Capture the cell that displays the provided text and extract its (X, Y) central coordinate. 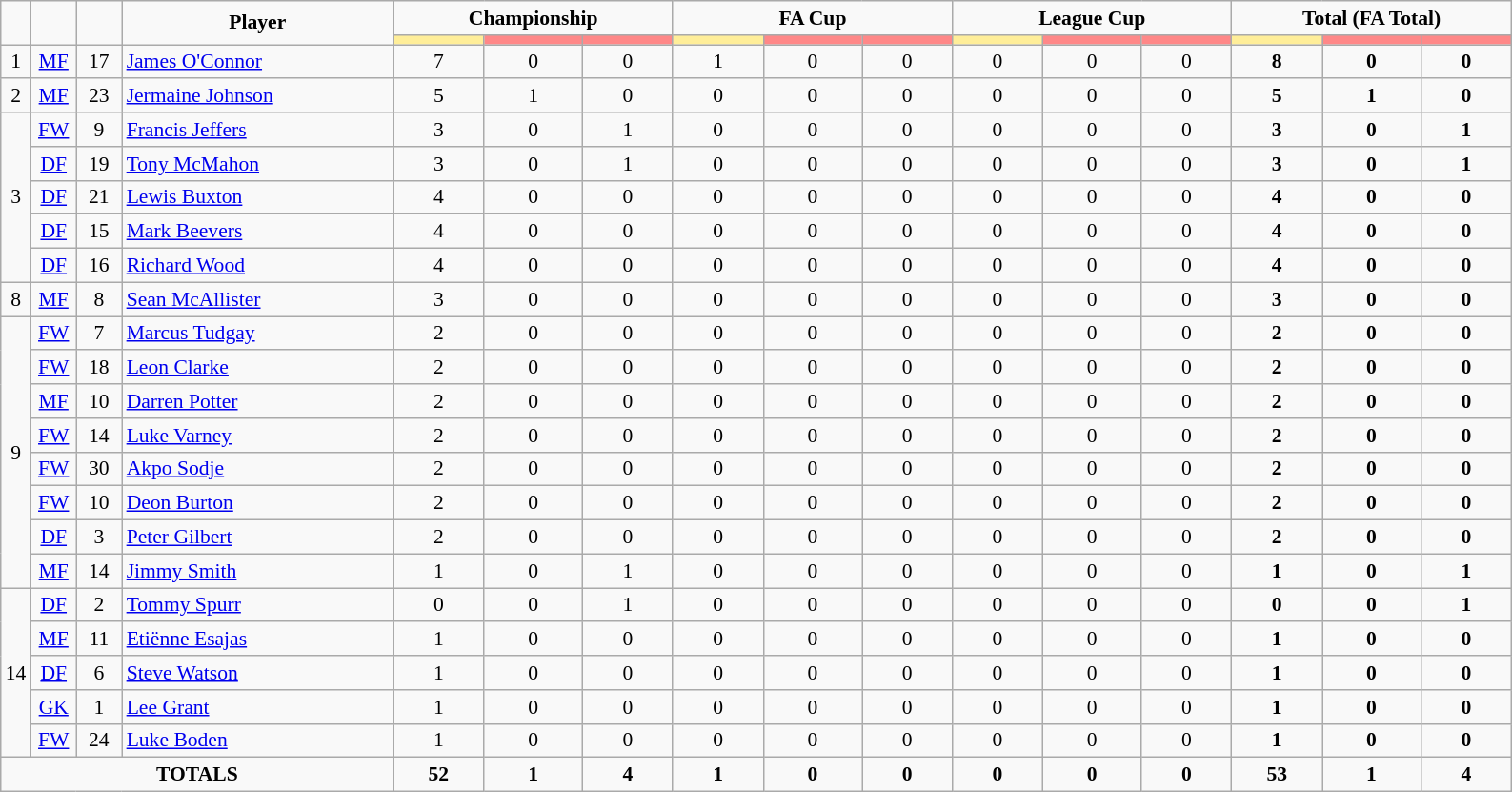
Mark Beevers (257, 232)
Luke Boden (257, 741)
11 (99, 640)
TOTALS (197, 775)
Lewis Buxton (257, 197)
15 (99, 232)
Tony McMahon (257, 164)
Total (FA Total) (1372, 18)
Lee Grant (257, 707)
Luke Varney (257, 436)
52 (438, 775)
Akpo Sodje (257, 469)
16 (99, 266)
Jimmy Smith (257, 571)
Steve Watson (257, 673)
Jermaine Johnson (257, 96)
Etiënne Esajas (257, 640)
21 (99, 197)
Sean McAllister (257, 299)
6 (99, 673)
53 (1277, 775)
Leon Clarke (257, 368)
James O'Connor (257, 62)
17 (99, 62)
18 (99, 368)
Tommy Spurr (257, 605)
24 (99, 741)
Player (257, 23)
Darren Potter (257, 401)
30 (99, 469)
19 (99, 164)
GK (53, 707)
Peter Gilbert (257, 538)
FA Cup (812, 18)
23 (99, 96)
Deon Burton (257, 503)
Marcus Tudgay (257, 334)
League Cup (1092, 18)
Championship (534, 18)
Richard Wood (257, 266)
Francis Jeffers (257, 130)
